Locate the cell with the specified text and output its (x, y) center coordinate. 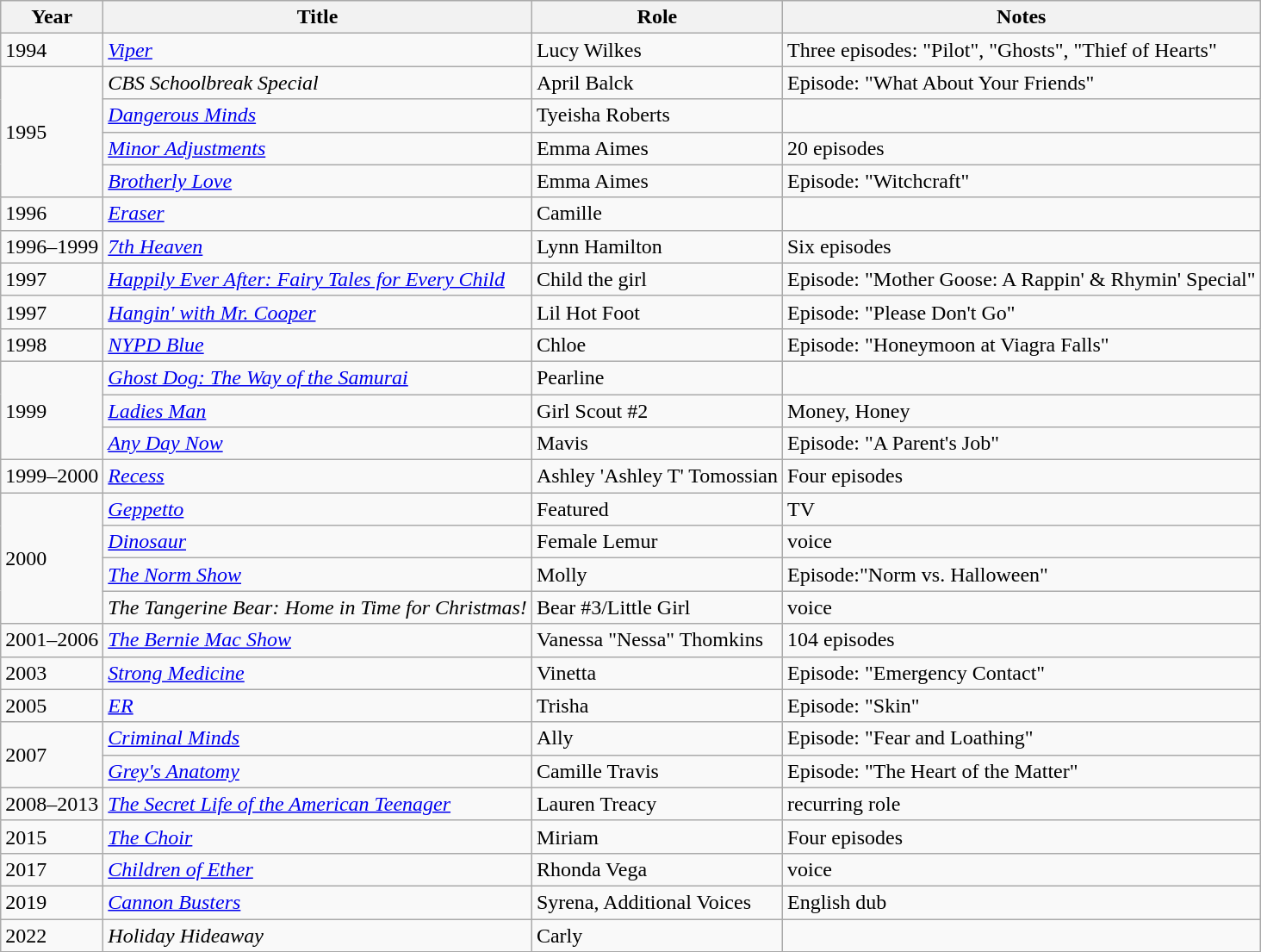
Bear #3/Little Girl (656, 607)
Episode: "Honeymoon at Viagra Falls" (1022, 345)
Three episodes: "Pilot", "Ghosts", "Thief of Hearts" (1022, 50)
Episode: "Emergency Contact" (1022, 673)
Mavis (656, 444)
Children of Ether (318, 869)
Trisha (656, 706)
Ladies Man (318, 411)
Ghost Dog: The Way of the Samurai (318, 377)
2005 (52, 706)
Carly (656, 935)
Viper (318, 50)
ER (318, 706)
The Bernie Mac Show (318, 640)
Dinosaur (318, 542)
Camille (656, 214)
2022 (52, 935)
2003 (52, 673)
7th Heaven (318, 246)
Camille Travis (656, 771)
Lil Hot Foot (656, 312)
Recess (318, 476)
The Norm Show (318, 575)
Molly (656, 575)
Happily Ever After: Fairy Tales for Every Child (318, 279)
English dub (1022, 902)
Ally (656, 738)
TV (1022, 509)
Chloe (656, 345)
Episode: "Please Don't Go" (1022, 312)
Rhonda Vega (656, 869)
Ashley 'Ashley T' Tomossian (656, 476)
2017 (52, 869)
Lauren Treacy (656, 804)
Criminal Minds (318, 738)
2001–2006 (52, 640)
Minor Adjustments (318, 148)
Vanessa "Nessa" Thomkins (656, 640)
Episode: "Fear and Loathing" (1022, 738)
Brotherly Love (318, 181)
Grey's Anatomy (318, 771)
recurring role (1022, 804)
Tyeisha Roberts (656, 115)
Lucy Wilkes (656, 50)
April Balck (656, 83)
Episode: "Skin" (1022, 706)
Money, Honey (1022, 411)
2015 (52, 837)
Strong Medicine (318, 673)
Title (318, 17)
Episode: "A Parent's Job" (1022, 444)
1996 (52, 214)
Cannon Busters (318, 902)
Female Lemur (656, 542)
Hangin' with Mr. Cooper (318, 312)
2007 (52, 755)
Any Day Now (318, 444)
20 episodes (1022, 148)
Dangerous Minds (318, 115)
Episode: "What About Your Friends" (1022, 83)
2019 (52, 902)
Child the girl (656, 279)
Pearline (656, 377)
1999–2000 (52, 476)
Eraser (318, 214)
Six episodes (1022, 246)
Geppetto (318, 509)
Miriam (656, 837)
2008–2013 (52, 804)
The Secret Life of the American Teenager (318, 804)
The Tangerine Bear: Home in Time for Christmas! (318, 607)
Notes (1022, 17)
Episode: "Witchcraft" (1022, 181)
1999 (52, 410)
Featured (656, 509)
1994 (52, 50)
1995 (52, 132)
Vinetta (656, 673)
Syrena, Additional Voices (656, 902)
Year (52, 17)
The Choir (318, 837)
104 episodes (1022, 640)
NYPD Blue (318, 345)
Episode: "The Heart of the Matter" (1022, 771)
Lynn Hamilton (656, 246)
Girl Scout #2 (656, 411)
1998 (52, 345)
Holiday Hideaway (318, 935)
Role (656, 17)
2000 (52, 558)
Episode:"Norm vs. Halloween" (1022, 575)
CBS Schoolbreak Special (318, 83)
1996–1999 (52, 246)
Episode: "Mother Goose: A Rappin' & Rhymin' Special" (1022, 279)
